Extract the [X, Y] coordinate from the center of the cell holding the provided text.  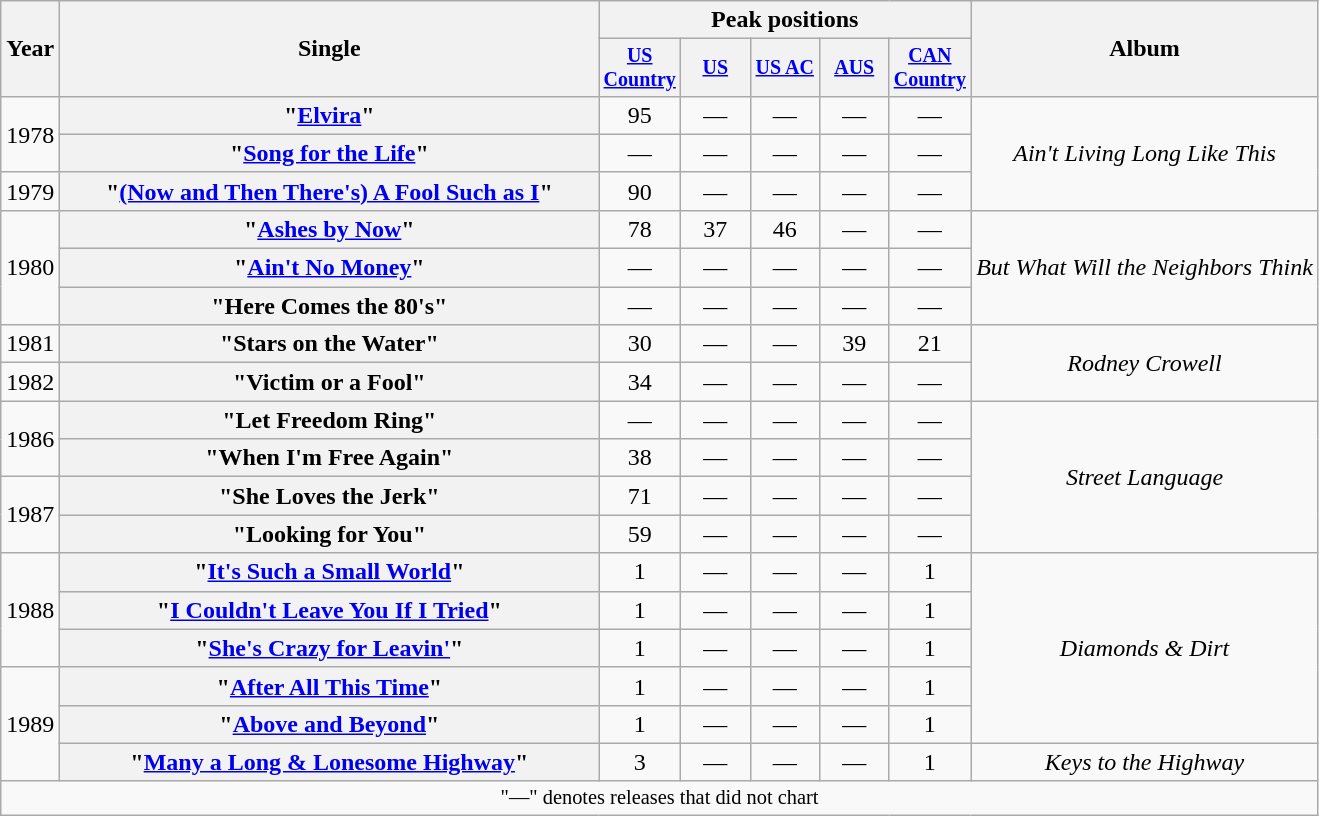
Album [1145, 49]
Year [30, 49]
CAN Country [930, 68]
"Looking for You" [330, 534]
"I Couldn't Leave You If I Tried" [330, 610]
"Above and Beyond" [330, 724]
90 [640, 191]
US [716, 68]
37 [716, 229]
"Here Comes the 80's" [330, 306]
"Song for the Life" [330, 153]
46 [784, 229]
US Country [640, 68]
"Stars on the Water" [330, 344]
Diamonds & Dirt [1145, 648]
1978 [30, 134]
1979 [30, 191]
"Elvira" [330, 115]
1981 [30, 344]
"She's Crazy for Leavin'" [330, 648]
AUS [854, 68]
3 [640, 762]
US AC [784, 68]
"Ashes by Now" [330, 229]
71 [640, 496]
"She Loves the Jerk" [330, 496]
Single [330, 49]
21 [930, 344]
30 [640, 344]
"Ain't No Money" [330, 268]
1986 [30, 439]
1987 [30, 515]
"It's Such a Small World" [330, 572]
But What Will the Neighbors Think [1145, 267]
Keys to the Highway [1145, 762]
"When I'm Free Again" [330, 458]
1989 [30, 724]
39 [854, 344]
1988 [30, 610]
"—" denotes releases that did not chart [660, 798]
Street Language [1145, 477]
1982 [30, 382]
38 [640, 458]
34 [640, 382]
Rodney Crowell [1145, 363]
1980 [30, 267]
"Let Freedom Ring" [330, 420]
78 [640, 229]
95 [640, 115]
"After All This Time" [330, 686]
Peak positions [785, 20]
"Victim or a Fool" [330, 382]
59 [640, 534]
"(Now and Then There's) A Fool Such as I" [330, 191]
"Many a Long & Lonesome Highway" [330, 762]
Ain't Living Long Like This [1145, 153]
